Detect which cell encompasses the target text, then output its (X, Y) center coordinate. 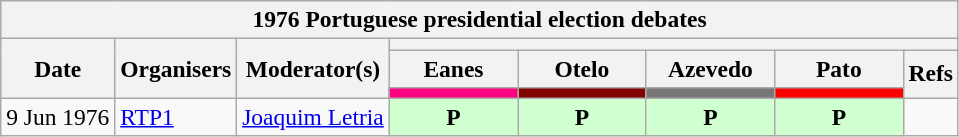
Organisers (176, 68)
Refs (930, 74)
Azevedo (710, 68)
Date (58, 68)
Otelo (582, 68)
Moderator(s) (314, 68)
1976 Portuguese presidential election debates (480, 19)
Pato (839, 68)
9 Jun 1976 (58, 117)
Eanes (453, 68)
RTP1 (176, 117)
Joaquim Letria (314, 117)
